Provide the (x, y) coordinate of the cell's center where the given text is located.  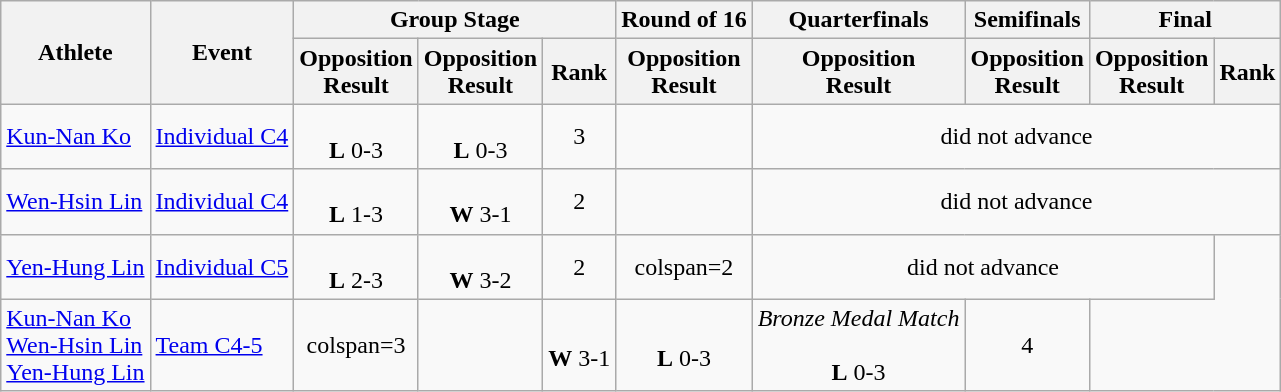
Final (1185, 20)
Individual C5 (222, 266)
Kun-Nan Ko (76, 136)
Round of 16 (684, 20)
Quarterfinals (858, 20)
Event (222, 52)
L 1-3 (356, 202)
Kun-Nan KoWen-Hsin LinYen-Hung Lin (76, 345)
Team C4-5 (222, 345)
Semifinals (1027, 20)
colspan=3 (356, 345)
L 2-3 (356, 266)
3 (580, 136)
4 (1027, 345)
Wen-Hsin Lin (76, 202)
Group Stage (455, 20)
Yen-Hung Lin (76, 266)
colspan=2 (684, 266)
Athlete (76, 52)
W 3-2 (480, 266)
Bronze Medal MatchL 0-3 (858, 345)
